From the cell containing the given text, extract its center point as (x, y) coordinate. 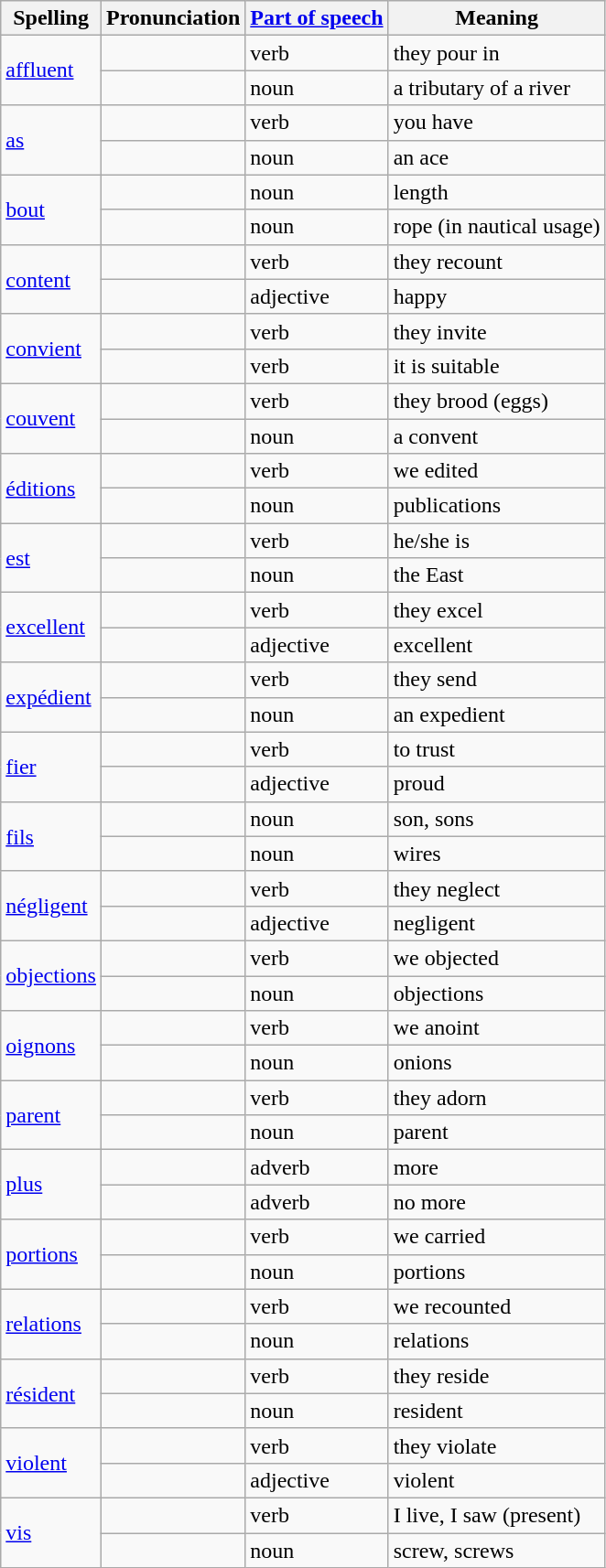
I live, I saw (present) (496, 1515)
an ace (496, 157)
happy (496, 296)
plus (51, 1185)
we edited (496, 471)
son, sons (496, 819)
fils (51, 836)
you have (496, 123)
Part of speech (317, 18)
est (51, 558)
screw, screws (496, 1551)
we objected (496, 958)
they pour in (496, 53)
proud (496, 784)
no more (496, 1202)
Meaning (496, 18)
oignons (51, 1046)
fier (51, 767)
they recount (496, 262)
as (51, 140)
négligent (51, 906)
it is suitable (496, 366)
a convent (496, 436)
they brood (eggs) (496, 401)
we carried (496, 1237)
vis (51, 1532)
they invite (496, 331)
wires (496, 854)
convient (51, 349)
negligent (496, 923)
rope (in nautical usage) (496, 227)
they excel (496, 610)
the East (496, 575)
we recounted (496, 1306)
they adorn (496, 1098)
they send (496, 680)
they neglect (496, 888)
resident (496, 1411)
couvent (51, 418)
Pronunciation (172, 18)
they violate (496, 1445)
an expedient (496, 714)
more (496, 1167)
expédient (51, 697)
length (496, 192)
affluent (51, 70)
we anoint (496, 1028)
onions (496, 1063)
éditions (51, 489)
a tributary of a river (496, 88)
publications (496, 506)
they reside (496, 1376)
he/she is (496, 541)
Spelling (51, 18)
content (51, 279)
bout (51, 209)
to trust (496, 749)
résident (51, 1393)
